Provide the [x, y] coordinate of the cell's center where the given text is located.  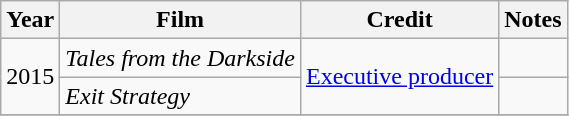
Credit [399, 20]
Film [180, 20]
Tales from the Darkside [180, 58]
Notes [533, 20]
Executive producer [399, 77]
2015 [30, 77]
Year [30, 20]
Exit Strategy [180, 96]
